Output the (X, Y) coordinate of the center of the cell containing the given text.  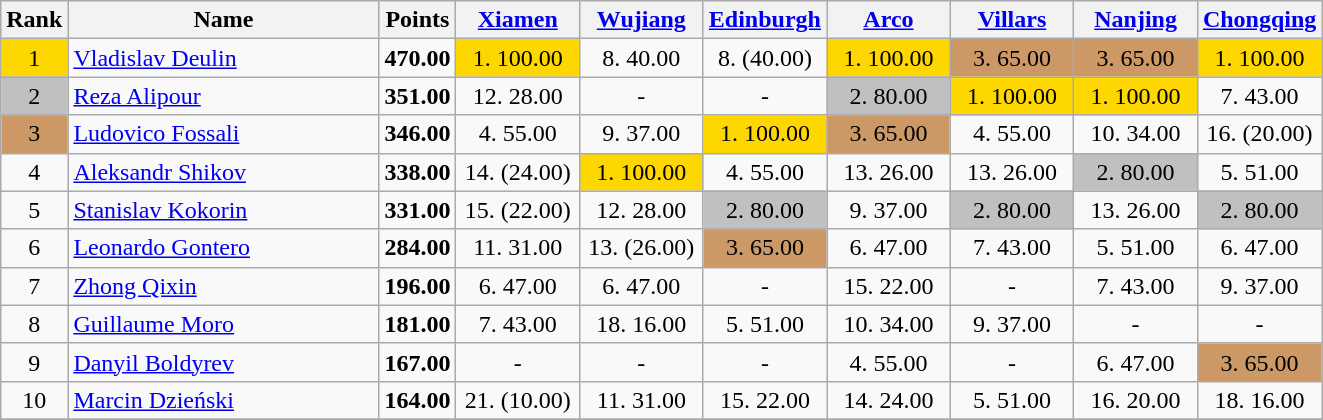
14. 24.00 (889, 400)
Wujiang (642, 20)
470.00 (418, 58)
Edinburgh (765, 20)
8. (40.00) (765, 58)
181.00 (418, 324)
338.00 (418, 172)
1 (34, 58)
Rank (34, 20)
2 (34, 96)
351.00 (418, 96)
Points (418, 20)
Stanislav Kokorin (224, 210)
284.00 (418, 248)
331.00 (418, 210)
Xiamen (518, 20)
167.00 (418, 362)
346.00 (418, 134)
7 (34, 286)
16. 20.00 (1136, 400)
21. (10.00) (518, 400)
10 (34, 400)
Villars (1012, 20)
164.00 (418, 400)
8 (34, 324)
Chongqing (1259, 20)
Zhong Qixin (224, 286)
14. (24.00) (518, 172)
16. (20.00) (1259, 134)
Ludovico Fossali (224, 134)
Name (224, 20)
196.00 (418, 286)
9 (34, 362)
Reza Alipour (224, 96)
4 (34, 172)
Leonardo Gontero (224, 248)
13. (26.00) (642, 248)
Vladislav Deulin (224, 58)
Aleksandr Shikov (224, 172)
5 (34, 210)
15. (22.00) (518, 210)
Marcin Dzieński (224, 400)
Guillaume Moro (224, 324)
Nanjing (1136, 20)
8. 40.00 (642, 58)
6 (34, 248)
Danyil Boldyrev (224, 362)
Arco (889, 20)
3 (34, 134)
